Scan for the cell matching the given text and deliver its [X, Y] coordinate at center. 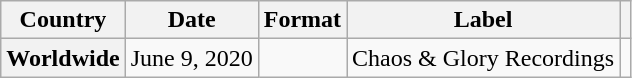
Worldwide [63, 58]
Chaos & Glory Recordings [484, 58]
June 9, 2020 [192, 58]
Format [302, 20]
Date [192, 20]
Country [63, 20]
Label [484, 20]
